Output the [X, Y] coordinate of the center of the cell containing the given text.  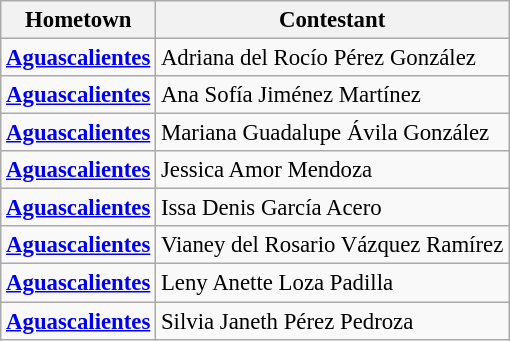
Jessica Amor Mendoza [332, 170]
Mariana Guadalupe Ávila González [332, 133]
Contestant [332, 20]
Adriana del Rocío Pérez González [332, 58]
Issa Denis García Acero [332, 208]
Hometown [78, 20]
Vianey del Rosario Vázquez Ramírez [332, 245]
Ana Sofía Jiménez Martínez [332, 95]
Leny Anette Loza Padilla [332, 283]
Silvia Janeth Pérez Pedroza [332, 321]
